From the cell containing the given text, extract its center point as (X, Y) coordinate. 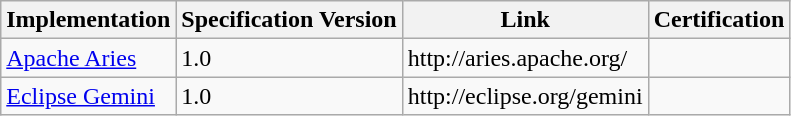
Certification (719, 20)
Specification Version (289, 20)
http://eclipse.org/gemini (525, 96)
Apache Aries (88, 58)
Eclipse Gemini (88, 96)
Link (525, 20)
Implementation (88, 20)
http://aries.apache.org/ (525, 58)
